Pinpoint the cell where the given text exists, returning its (X, Y) midpoint coordinate. 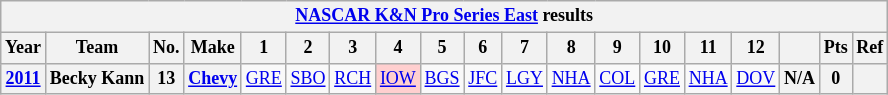
Pts (836, 48)
1 (264, 48)
BGS (442, 78)
2 (308, 48)
3 (353, 48)
6 (483, 48)
No. (166, 48)
Becky Kann (96, 78)
7 (525, 48)
Year (24, 48)
Ref (870, 48)
COL (618, 78)
Make (213, 48)
NASCAR K&N Pro Series East results (444, 16)
Chevy (213, 78)
2011 (24, 78)
5 (442, 48)
9 (618, 48)
IOW (398, 78)
10 (662, 48)
Team (96, 48)
12 (756, 48)
N/A (800, 78)
LGY (525, 78)
11 (708, 48)
RCH (353, 78)
DOV (756, 78)
SBO (308, 78)
13 (166, 78)
0 (836, 78)
8 (571, 48)
4 (398, 48)
JFC (483, 78)
